Detect which cell encompasses the target text, then output its (X, Y) center coordinate. 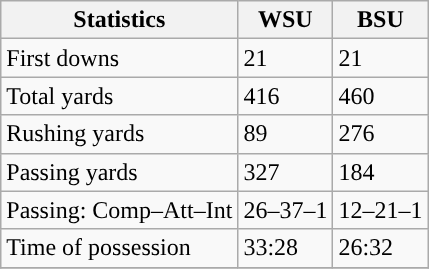
327 (286, 172)
Passing: Comp–Att–Int (120, 210)
BSU (380, 20)
89 (286, 134)
Time of possession (120, 248)
Total yards (120, 96)
26:32 (380, 248)
276 (380, 134)
460 (380, 96)
26–37–1 (286, 210)
Passing yards (120, 172)
416 (286, 96)
184 (380, 172)
First downs (120, 58)
33:28 (286, 248)
12–21–1 (380, 210)
Statistics (120, 20)
Rushing yards (120, 134)
WSU (286, 20)
